From the cell containing the given text, extract its center point as [X, Y] coordinate. 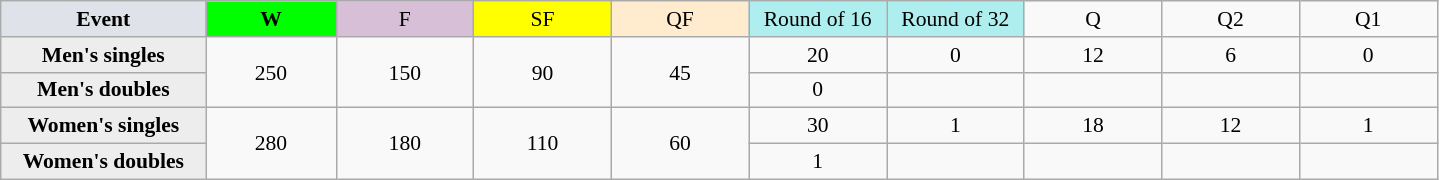
Round of 32 [955, 19]
90 [543, 72]
QF [680, 19]
Women's doubles [104, 162]
180 [405, 144]
250 [271, 72]
45 [680, 72]
W [271, 19]
30 [818, 126]
110 [543, 144]
Men's singles [104, 55]
Men's doubles [104, 90]
SF [543, 19]
280 [271, 144]
150 [405, 72]
Women's singles [104, 126]
6 [1231, 55]
20 [818, 55]
18 [1093, 126]
60 [680, 144]
Q1 [1368, 19]
Event [104, 19]
Round of 16 [818, 19]
Q2 [1231, 19]
Q [1093, 19]
F [405, 19]
